Search for the cell housing the specified text and yield its [x, y] center coordinate. 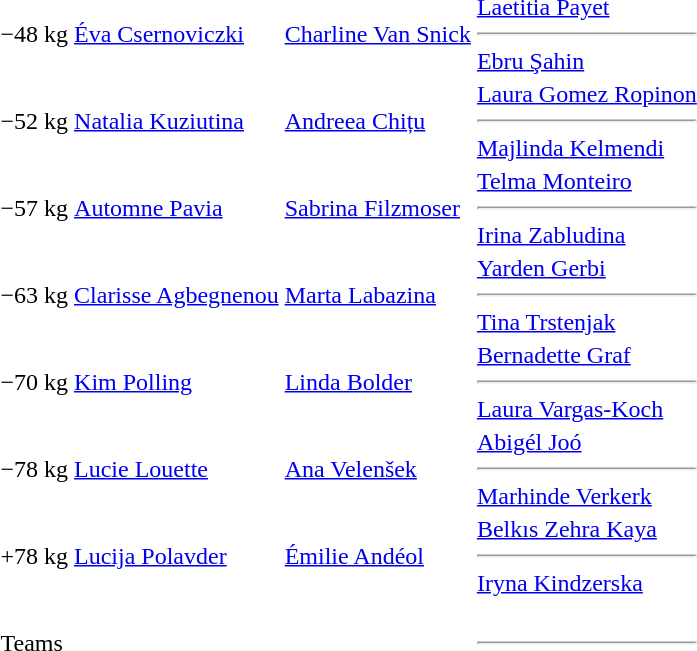
Automne Pavia [177, 208]
Lucie Louette [177, 469]
Linda Bolder [378, 382]
Lucija Polavder [177, 556]
Émilie Andéol [378, 556]
Natalia Kuziutina [177, 121]
Andreea Chițu [378, 121]
Ana Velenšek [378, 469]
Sabrina Filzmoser [378, 208]
Clarisse Agbegnenou [177, 295]
Marta Labazina [378, 295]
Kim Polling [177, 382]
